Output the [x, y] coordinate of the center of the cell containing the given text.  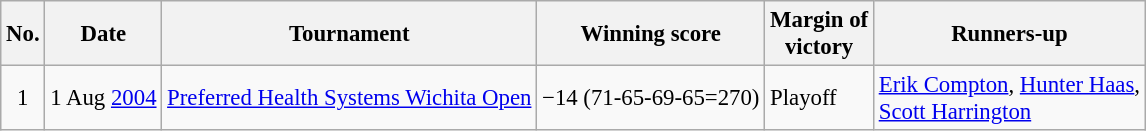
Margin ofvictory [820, 34]
Date [104, 34]
1 [23, 98]
−14 (71-65-69-65=270) [651, 98]
Playoff [820, 98]
No. [23, 34]
Preferred Health Systems Wichita Open [350, 98]
Winning score [651, 34]
Tournament [350, 34]
Runners-up [1009, 34]
1 Aug 2004 [104, 98]
Erik Compton, Hunter Haas, Scott Harrington [1009, 98]
